From the cell containing the given text, extract its center point as [x, y] coordinate. 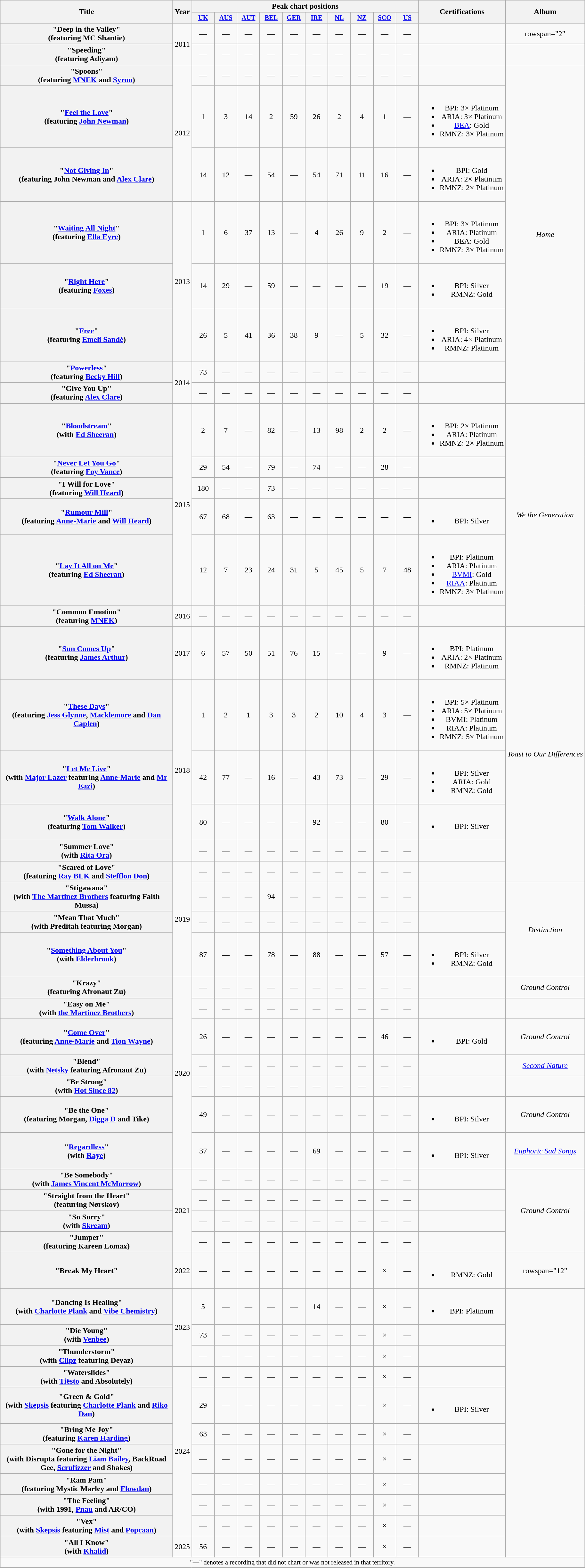
"Powerless"(featuring Becky Hill) [86, 372]
76 [294, 653]
2014 [183, 383]
"Waterslides"(with Tiësto and Absolutely) [86, 1377]
2023 [183, 1327]
BPI: SilverARIA: GoldRMNZ: Gold [462, 777]
2021 [183, 1210]
98 [339, 430]
69 [316, 1151]
"Stigawana" (with The Martinez Brothers featuring Faith Mussa) [86, 897]
BPI: SilverARIA: 4× PlatinumRMNZ: Platinum [462, 335]
"Die Young"(with Venbee) [86, 1335]
"So Sorry"(with Skream) [86, 1221]
Title [86, 12]
BPI: GoldARIA: 2× PlatinumRMNZ: 2× Platinum [462, 175]
"The Feeling"(with 1991, Pnau and AR/CO) [86, 1505]
Home [545, 234]
Year [183, 12]
79 [271, 467]
BPI: 3× PlatinumARIA: 3× PlatinumBEA: GoldRMNZ: 3× Platinum [462, 117]
78 [271, 955]
"Right Here"(featuring Foxes) [86, 286]
50 [248, 653]
2017 [183, 653]
"Thunderstorm"(with Clipz featuring Deyaz) [86, 1356]
"Be Somebody"(with James Vincent McMorrow) [86, 1179]
48 [407, 570]
IRE [316, 18]
"Give You Up"(featuring Alex Clare) [86, 393]
94 [271, 897]
BPI: PlatinumARIA: 2× PlatinumRMNZ: Platinum [462, 653]
49 [203, 1115]
41 [248, 335]
"Free"(featuring Emeli Sandé) [86, 335]
"I Will for Love"(featuring Will Heard) [86, 488]
2016 [183, 616]
"Regardless"(with Raye) [86, 1151]
US [407, 18]
"Not Giving In"(featuring John Newman and Alex Clare) [86, 175]
"Summer Love" (with Rita Ora) [86, 851]
"Rumour Mill"(featuring Anne-Marie and Will Heard) [86, 517]
"Walk Alone"(featuring Tom Walker) [86, 822]
"Feel the Love"(featuring John Newman) [86, 117]
"Let Me Live"(with Major Lazer featuring Anne-Marie and Mr Eazi) [86, 777]
77 [226, 777]
SCO [385, 18]
Distinction [545, 930]
"Blend"(with Netsky featuring Afronaut Zu) [86, 1065]
BEL [271, 18]
36 [271, 335]
51 [271, 653]
Certifications [462, 12]
Euphoric Sad Songs [545, 1151]
2022 [183, 1270]
BPI: 3× PlatinumARIA: PlatinumBEA: GoldRMNZ: 3× Platinum [462, 232]
2012 [183, 133]
87 [203, 955]
31 [294, 570]
BPI: Gold [462, 1037]
"Common Emotion"(featuring MNEK) [86, 616]
32 [385, 335]
42 [203, 777]
AUT [248, 18]
46 [385, 1037]
NZ [362, 18]
"Be the One"(featuring Morgan, Digga D and Tike) [86, 1115]
11 [362, 175]
180 [203, 488]
56 [203, 1546]
"Waiting All Night"(featuring Ella Eyre) [86, 232]
GER [294, 18]
2020 [183, 1073]
2011 [183, 44]
"Spoons"(featuring MNEK and Syron) [86, 76]
"Straight from the Heart"(featuring Nørskov) [86, 1200]
NL [339, 18]
BPI: PlatinumARIA: PlatinumBVMI: GoldRIAA: PlatinumRMNZ: 3× Platinum [462, 570]
45 [339, 570]
15 [316, 653]
"These Days"(featuring Jess Glynne, Macklemore and Dan Caplen) [86, 715]
"—" denotes a recording that did not chart or was not released in that territory. [293, 1562]
19 [385, 286]
"Ram Pam"(featuring Mystic Marley and Flowdan) [86, 1484]
"Deep in the Valley"(featuring MC Shantie) [86, 33]
"Something About You"(with Elderbrook) [86, 955]
"Gone for the Night"(with Disrupta featuring Liam Bailey, BackRoad Gee, Scrufizzer and Shakes) [86, 1459]
Toast to Our Differences [545, 754]
68 [226, 517]
rowspan="2" [545, 33]
71 [339, 175]
82 [271, 430]
"Come Over"(featuring Anne-Marie and Tion Wayne) [86, 1037]
2015 [183, 505]
2024 [183, 1451]
AUS [226, 18]
"Green & Gold"(with Skepsis featuring Charlotte Plank and Riko Dan) [86, 1405]
74 [316, 467]
RMNZ: Gold [462, 1270]
"Jumper"(featuring Kareen Lomax) [86, 1242]
Album [545, 12]
10 [339, 715]
"Never Let You Go"(featuring Foy Vance) [86, 467]
"Dancing Is Healing"(with Charlotte Plank and Vibe Chemistry) [86, 1307]
UK [203, 18]
"Mean That Much"(with Preditah featuring Morgan) [86, 922]
28 [385, 467]
Second Nature [545, 1065]
43 [316, 777]
67 [203, 517]
"Lay It All on Me"(featuring Ed Sheeran) [86, 570]
"Sun Comes Up"(featuring James Arthur) [86, 653]
2018 [183, 771]
rowspan="12" [545, 1270]
BPI: Platinum [462, 1307]
23 [248, 570]
2013 [183, 282]
"All I Know"(with Khalid) [86, 1546]
"Be Strong"(with Hot Since 82) [86, 1086]
"Scared of Love" (featuring Ray BLK and Stefflon Don) [86, 871]
"Break My Heart" [86, 1270]
BPI: 2× PlatinumARIA: PlatinumRMNZ: 2× Platinum [462, 430]
2025 [183, 1546]
38 [294, 335]
"Krazy"(featuring Afronaut Zu) [86, 987]
"Speeding"(featuring Adiyam) [86, 54]
Peak chart positions [305, 6]
24 [271, 570]
"Vex"(with Skepsis featuring Mist and Popcaan) [86, 1526]
"Bloodstream"(with Ed Sheeran) [86, 430]
BPI: 5× PlatinumARIA: 5× PlatinumBVMI: PlatinumRIAA: PlatinumRMNZ: 5× Platinum [462, 715]
"Bring Me Joy"(featuring Karen Harding) [86, 1434]
2019 [183, 919]
92 [316, 822]
"Easy on Me"(with the Martinez Brothers) [86, 1008]
88 [316, 955]
We the Generation [545, 515]
